Find where the given text appears and provide that cell's center as (X, Y) coordinate. 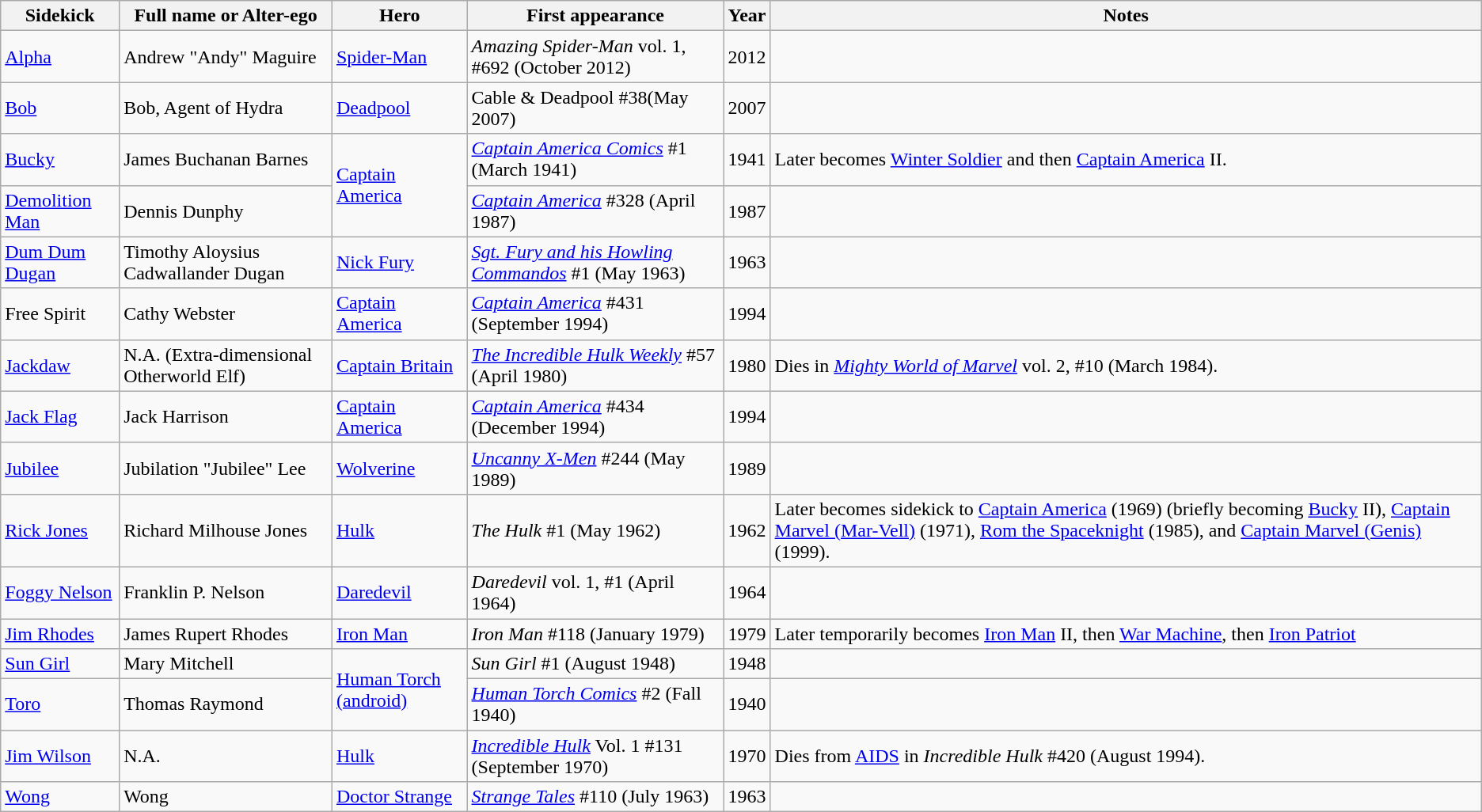
Wolverine (399, 469)
Dennis Dunphy (226, 211)
Strange Tales #110 (July 1963) (595, 797)
Captain America Comics #1 (March 1941) (595, 160)
Jim Rhodes (60, 634)
Cable & Deadpool #38(May 2007) (595, 108)
James Rupert Rhodes (226, 634)
Human Torch (android) (399, 690)
Andrew "Andy" Maguire (226, 57)
Jubilee (60, 469)
Doctor Strange (399, 797)
Free Spirit (60, 313)
1980 (747, 366)
Bucky (60, 160)
1970 (747, 757)
Incredible Hulk Vol. 1 #131 (September 1970) (595, 757)
The Hulk #1 (May 1962) (595, 530)
Jackdaw (60, 366)
Jim Wilson (60, 757)
Sidekick (60, 16)
Rick Jones (60, 530)
Thomas Raymond (226, 704)
Full name or Alter-ego (226, 16)
Cathy Webster (226, 313)
1948 (747, 664)
Iron Man (399, 634)
Toro (60, 704)
Captain America #431 (September 1994) (595, 313)
James Buchanan Barnes (226, 160)
Dies in Mighty World of Marvel vol. 2, #10 (March 1984). (1126, 366)
Sgt. Fury and his Howling Commandos #1 (May 1963) (595, 263)
Year (747, 16)
First appearance (595, 16)
Notes (1126, 16)
Dum Dum Dugan (60, 263)
1941 (747, 160)
Dies from AIDS in Incredible Hulk #420 (August 1994). (1126, 757)
Amazing Spider-Man vol. 1, #692 (October 2012) (595, 57)
Bob (60, 108)
Uncanny X-Men #244 (May 1989) (595, 469)
Captain Britain (399, 366)
Iron Man #118 (January 1979) (595, 634)
Alpha (60, 57)
N.A. (Extra-dimensional Otherworld Elf) (226, 366)
Later temporarily becomes Iron Man II, then War Machine, then Iron Patriot (1126, 634)
2012 (747, 57)
Bob, Agent of Hydra (226, 108)
The Incredible Hulk Weekly #57 (April 1980) (595, 366)
Daredevil (399, 592)
N.A. (226, 757)
1979 (747, 634)
1962 (747, 530)
1989 (747, 469)
Demolition Man (60, 211)
Hero (399, 16)
Mary Mitchell (226, 664)
Jack Harrison (226, 416)
Sun Girl (60, 664)
Captain America #434 (December 1994) (595, 416)
Later becomes Winter Soldier and then Captain America II. (1126, 160)
Richard Milhouse Jones (226, 530)
2007 (747, 108)
Human Torch Comics #2 (Fall 1940) (595, 704)
Timothy Aloysius Cadwallander Dugan (226, 263)
Nick Fury (399, 263)
1987 (747, 211)
1940 (747, 704)
Franklin P. Nelson (226, 592)
Sun Girl #1 (August 1948) (595, 664)
Daredevil vol. 1, #1 (April 1964) (595, 592)
Jack Flag (60, 416)
Deadpool (399, 108)
1964 (747, 592)
Foggy Nelson (60, 592)
Captain America #328 (April 1987) (595, 211)
Spider-Man (399, 57)
Jubilation "Jubilee" Lee (226, 469)
